Determine the (X, Y) coordinate at the center of the cell enclosing the given text.  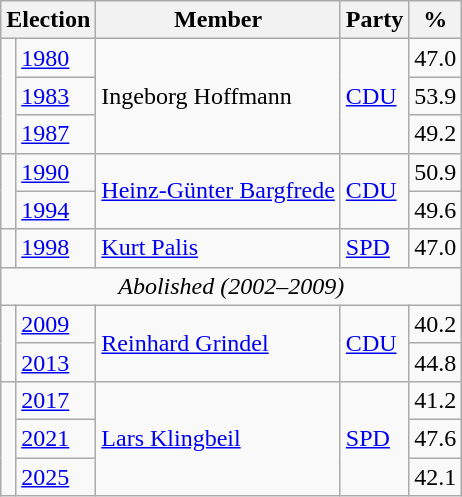
1983 (56, 96)
Abolished (2002–2009) (232, 286)
Reinhard Grindel (218, 343)
2021 (56, 438)
1994 (56, 210)
50.9 (436, 172)
% (436, 20)
49.6 (436, 210)
41.2 (436, 400)
1987 (56, 134)
Party (374, 20)
Election (48, 20)
2009 (56, 324)
Ingeborg Hoffmann (218, 96)
2017 (56, 400)
42.1 (436, 477)
1990 (56, 172)
53.9 (436, 96)
2013 (56, 362)
44.8 (436, 362)
Heinz-Günter Bargfrede (218, 191)
40.2 (436, 324)
Lars Klingbeil (218, 438)
Kurt Palis (218, 248)
49.2 (436, 134)
Member (218, 20)
1998 (56, 248)
47.6 (436, 438)
1980 (56, 58)
2025 (56, 477)
